Return [x, y] of the center of cell containing provided text 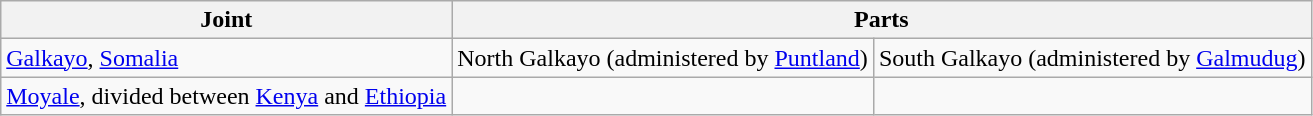
North Galkayo (administered by Puntland) [663, 58]
Moyale, divided between Kenya and Ethiopia [226, 96]
Parts [882, 20]
Joint [226, 20]
Galkayo, Somalia [226, 58]
South Galkayo (administered by Galmudug) [1092, 58]
